Provide the [x, y] coordinate of the cell's center where the given text is located.  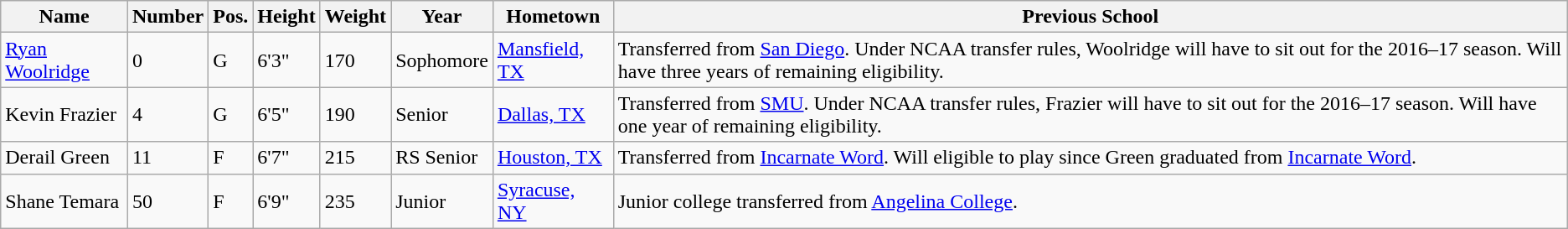
Hometown [553, 17]
Houston, TX [553, 158]
235 [355, 201]
Junior college transferred from Angelina College. [1091, 201]
190 [355, 114]
6'5" [286, 114]
Senior [442, 114]
Number [168, 17]
Kevin Frazier [64, 114]
Dallas, TX [553, 114]
Syracuse, NY [553, 201]
Shane Temara [64, 201]
Previous School [1091, 17]
Mansfield, TX [553, 60]
Height [286, 17]
Junior [442, 201]
Derail Green [64, 158]
Name [64, 17]
4 [168, 114]
170 [355, 60]
50 [168, 201]
6'9" [286, 201]
215 [355, 158]
0 [168, 60]
Year [442, 17]
RS Senior [442, 158]
Pos. [231, 17]
6'7" [286, 158]
Weight [355, 17]
Transferred from Incarnate Word. Will eligible to play since Green graduated from Incarnate Word. [1091, 158]
11 [168, 158]
Ryan Woolridge [64, 60]
6'3" [286, 60]
Sophomore [442, 60]
Transferred from SMU. Under NCAA transfer rules, Frazier will have to sit out for the 2016–17 season. Will have one year of remaining eligibility. [1091, 114]
